For the text-containing cell, return its midpoint in (X, Y) coordinate format. 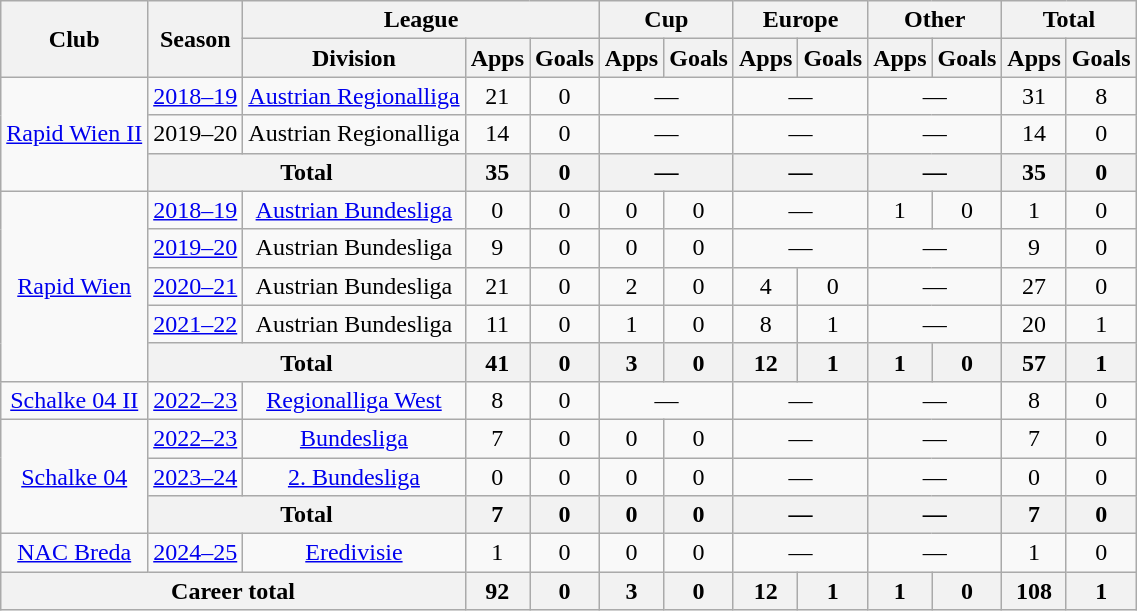
Club (74, 39)
Rapid Wien II (74, 134)
Europe (800, 20)
2 (631, 286)
Season (196, 39)
27 (1034, 286)
41 (497, 362)
92 (497, 591)
Career total (233, 591)
NAC Breda (74, 553)
2021–22 (196, 324)
108 (1034, 591)
Rapid Wien (74, 286)
2020–21 (196, 286)
Schalke 04 (74, 476)
Cup (666, 20)
Schalke 04 II (74, 400)
Eredivisie (354, 553)
Bundesliga (354, 438)
4 (765, 286)
2. Bundesliga (354, 477)
Regionalliga West (354, 400)
League (422, 20)
11 (497, 324)
Division (354, 58)
20 (1034, 324)
57 (1034, 362)
31 (1034, 96)
2023–24 (196, 477)
2024–25 (196, 553)
Other (935, 20)
